Determine the (x, y) coordinate at the center of the cell enclosing the given text.  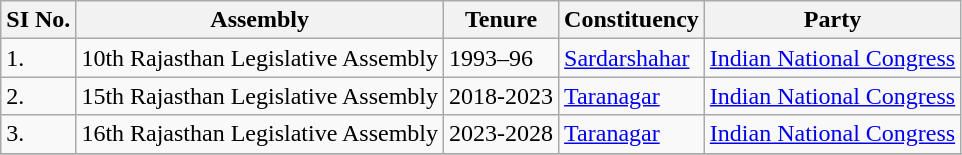
1993–96 (502, 58)
2. (38, 96)
15th Rajasthan Legislative Assembly (260, 96)
3. (38, 134)
2018-2023 (502, 96)
16th Rajasthan Legislative Assembly (260, 134)
Assembly (260, 20)
SI No. (38, 20)
Sardarshahar (632, 58)
Tenure (502, 20)
10th Rajasthan Legislative Assembly (260, 58)
Constituency (632, 20)
Party (832, 20)
1. (38, 58)
2023-2028 (502, 134)
